Determine the [X, Y] coordinate at the center of the cell enclosing the given text.  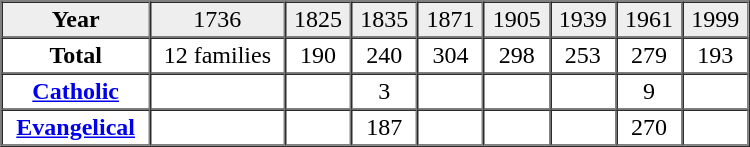
Year [76, 20]
190 [318, 56]
193 [715, 56]
12 families [218, 56]
240 [384, 56]
Catholic [76, 92]
253 [583, 56]
279 [649, 56]
9 [649, 92]
187 [384, 128]
1999 [715, 20]
1835 [384, 20]
1736 [218, 20]
Evangelical [76, 128]
1939 [583, 20]
1905 [517, 20]
1871 [450, 20]
304 [450, 56]
3 [384, 92]
1825 [318, 20]
1961 [649, 20]
270 [649, 128]
298 [517, 56]
Total [76, 56]
